Determine the [X, Y] coordinate at the center of the cell enclosing the given text.  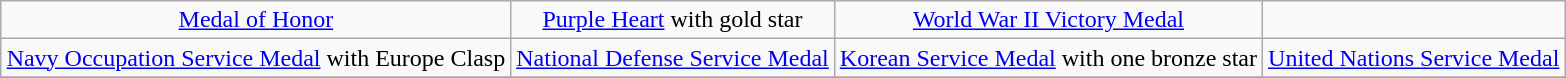
World War II Victory Medal [1048, 20]
Medal of Honor [256, 20]
Navy Occupation Service Medal with Europe Clasp [256, 58]
National Defense Service Medal [673, 58]
United Nations Service Medal [1414, 58]
Korean Service Medal with one bronze star [1048, 58]
Purple Heart with gold star [673, 20]
